Output the (X, Y) coordinate of the center of the cell containing the given text.  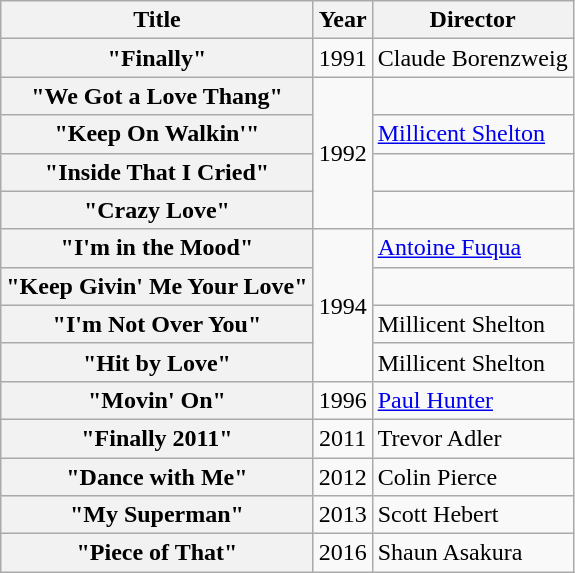
Claude Borenzweig (472, 58)
Scott Hebert (472, 515)
"Finally 2011" (157, 438)
"Piece of That" (157, 553)
"Dance with Me" (157, 477)
2016 (342, 553)
1991 (342, 58)
Title (157, 20)
Colin Pierce (472, 477)
"Keep Givin' Me Your Love" (157, 286)
"I'm Not Over You" (157, 324)
Director (472, 20)
Antoine Fuqua (472, 248)
"Crazy Love" (157, 210)
Shaun Asakura (472, 553)
"We Got a Love Thang" (157, 96)
"Inside That I Cried" (157, 172)
"Finally" (157, 58)
"Keep On Walkin'" (157, 134)
"My Superman" (157, 515)
2013 (342, 515)
1996 (342, 400)
1994 (342, 305)
"I'm in the Mood" (157, 248)
Year (342, 20)
2011 (342, 438)
Trevor Adler (472, 438)
Paul Hunter (472, 400)
"Hit by Love" (157, 362)
"Movin' On" (157, 400)
1992 (342, 153)
2012 (342, 477)
